Find where the given text appears and provide that cell's center as [X, Y] coordinate. 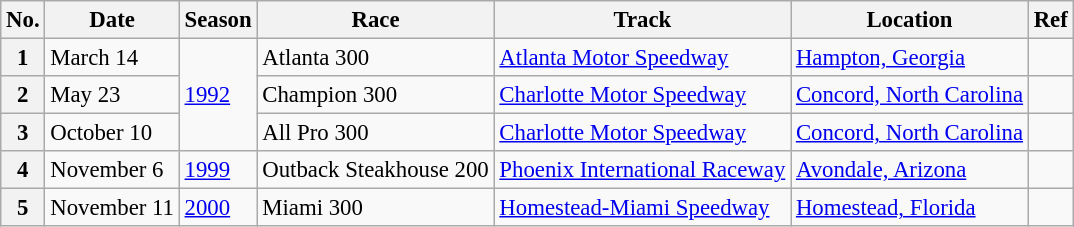
Atlanta Motor Speedway [642, 58]
March 14 [112, 58]
1 [23, 58]
Atlanta 300 [376, 58]
Season [218, 20]
Homestead-Miami Speedway [642, 208]
All Pro 300 [376, 133]
Champion 300 [376, 95]
Homestead, Florida [910, 208]
Phoenix International Raceway [642, 170]
Track [642, 20]
November 11 [112, 208]
1999 [218, 170]
Outback Steakhouse 200 [376, 170]
4 [23, 170]
Hampton, Georgia [910, 58]
Race [376, 20]
October 10 [112, 133]
1992 [218, 96]
Avondale, Arizona [910, 170]
Miami 300 [376, 208]
November 6 [112, 170]
Location [910, 20]
Date [112, 20]
5 [23, 208]
3 [23, 133]
2 [23, 95]
Ref [1050, 20]
2000 [218, 208]
No. [23, 20]
May 23 [112, 95]
